Return (x, y) of the center of cell containing provided text 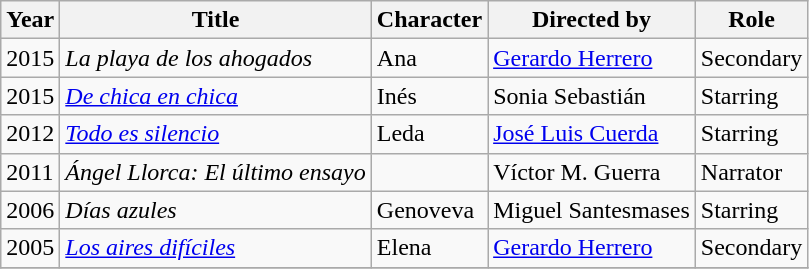
Elena (429, 248)
Title (216, 20)
De chica en chica (216, 96)
Ana (429, 58)
Víctor M. Guerra (592, 172)
Ángel Llorca: El último ensayo (216, 172)
Días azules (216, 210)
La playa de los ahogados (216, 58)
Genoveva (429, 210)
Character (429, 20)
Sonia Sebastián (592, 96)
2005 (30, 248)
Directed by (592, 20)
Narrator (751, 172)
2011 (30, 172)
Los aires difíciles (216, 248)
2006 (30, 210)
2012 (30, 134)
Todo es silencio (216, 134)
Role (751, 20)
Miguel Santesmases (592, 210)
Leda (429, 134)
José Luis Cuerda (592, 134)
Year (30, 20)
Inés (429, 96)
